For the text-containing cell, return its midpoint in (x, y) coordinate format. 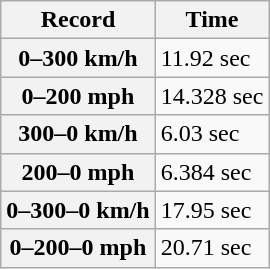
300–0 km/h (78, 134)
Record (78, 20)
0–300 km/h (78, 58)
17.95 sec (212, 210)
200–0 mph (78, 172)
0–200 mph (78, 96)
0–300–0 km/h (78, 210)
6.384 sec (212, 172)
14.328 sec (212, 96)
6.03 sec (212, 134)
0–200–0 mph (78, 248)
Time (212, 20)
20.71 sec (212, 248)
11.92 sec (212, 58)
